Pinpoint the cell where the given text exists, returning its (x, y) midpoint coordinate. 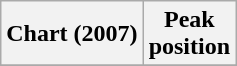
Peakposition (189, 34)
Chart (2007) (72, 34)
